Return (X, Y) of the center of cell containing provided text 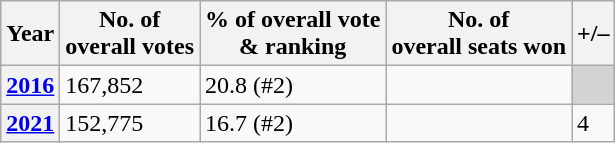
Year (30, 34)
20.8 (#2) (293, 85)
No. ofoverall votes (130, 34)
16.7 (#2) (293, 123)
2016 (30, 85)
152,775 (130, 123)
No. ofoverall seats won (479, 34)
4 (594, 123)
+/– (594, 34)
2021 (30, 123)
% of overall vote & ranking (293, 34)
167,852 (130, 85)
